Search for the cell housing the specified text and yield its [X, Y] center coordinate. 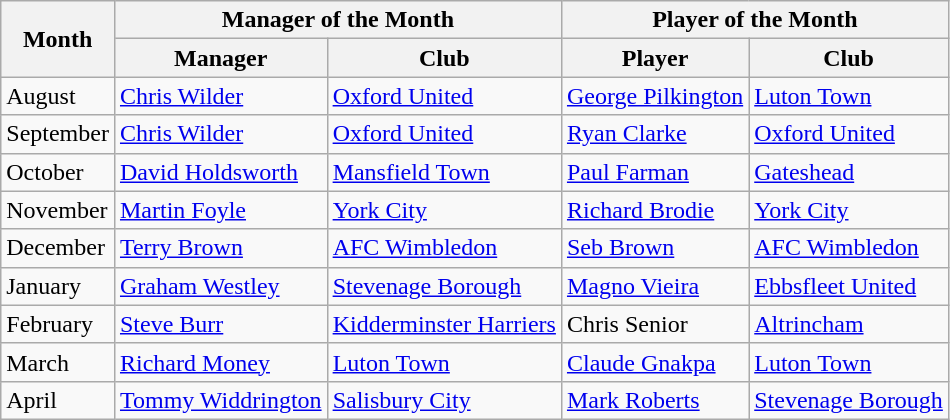
April [58, 400]
August [58, 96]
Tommy Widdrington [220, 400]
Paul Farman [654, 172]
March [58, 362]
Claude Gnakpa [654, 362]
George Pilkington [654, 96]
Steve Burr [220, 324]
December [58, 248]
Salisbury City [444, 400]
September [58, 134]
David Holdsworth [220, 172]
Gateshead [849, 172]
Graham Westley [220, 286]
Month [58, 39]
Player [654, 58]
Richard Money [220, 362]
February [58, 324]
Altrincham [849, 324]
Player of the Month [754, 20]
November [58, 210]
Chris Senior [654, 324]
Richard Brodie [654, 210]
Mansfield Town [444, 172]
Mark Roberts [654, 400]
Kidderminster Harriers [444, 324]
Manager of the Month [338, 20]
Seb Brown [654, 248]
Terry Brown [220, 248]
Ebbsfleet United [849, 286]
Ryan Clarke [654, 134]
Martin Foyle [220, 210]
October [58, 172]
Magno Vieira [654, 286]
Manager [220, 58]
January [58, 286]
